Determine the [X, Y] coordinate at the center of the cell enclosing the given text.  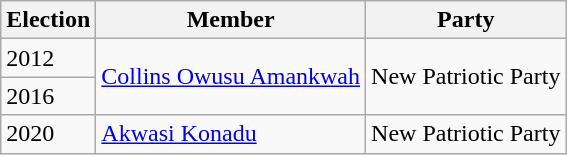
Party [466, 20]
Akwasi Konadu [231, 134]
2012 [48, 58]
2016 [48, 96]
Election [48, 20]
Collins Owusu Amankwah [231, 77]
Member [231, 20]
2020 [48, 134]
